Search for the cell housing the specified text and yield its (x, y) center coordinate. 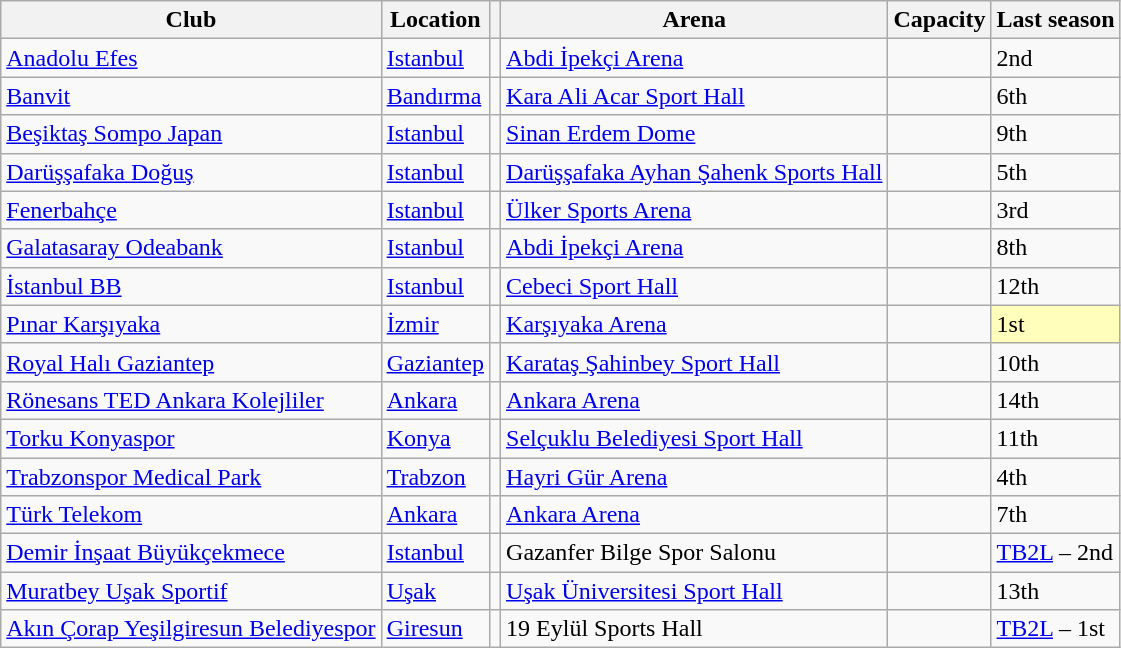
Galatasaray Odeabank (191, 248)
Location (435, 20)
19 Eylül Sports Hall (694, 629)
Beşiktaş Sompo Japan (191, 134)
İzmir (435, 324)
Darüşşafaka Doğuş (191, 172)
7th (1056, 515)
Torku Konyaspor (191, 438)
Arena (694, 20)
Bandırma (435, 96)
Karşıyaka Arena (694, 324)
8th (1056, 248)
Uşak (435, 591)
5th (1056, 172)
Karataş Şahinbey Sport Hall (694, 362)
Royal Halı Gaziantep (191, 362)
TB2L – 1st (1056, 629)
Akın Çorap Yeşilgiresun Belediyespor (191, 629)
Gaziantep (435, 362)
Club (191, 20)
Hayri Gür Arena (694, 477)
11th (1056, 438)
Fenerbahçe (191, 210)
Ülker Sports Arena (694, 210)
TB2L – 2nd (1056, 553)
1st (1056, 324)
Trabzon (435, 477)
Giresun (435, 629)
Türk Telekom (191, 515)
4th (1056, 477)
3rd (1056, 210)
Darüşşafaka Ayhan Şahenk Sports Hall (694, 172)
Rönesans TED Ankara Kolejliler (191, 400)
Cebeci Sport Hall (694, 286)
14th (1056, 400)
Selçuklu Belediyesi Sport Hall (694, 438)
Uşak Üniversitesi Sport Hall (694, 591)
Banvit (191, 96)
Trabzonspor Medical Park (191, 477)
Sinan Erdem Dome (694, 134)
Capacity (940, 20)
6th (1056, 96)
Kara Ali Acar Sport Hall (694, 96)
Pınar Karşıyaka (191, 324)
Last season (1056, 20)
10th (1056, 362)
İstanbul BB (191, 286)
9th (1056, 134)
Gazanfer Bilge Spor Salonu (694, 553)
Konya (435, 438)
13th (1056, 591)
Demir İnşaat Büyükçekmece (191, 553)
Anadolu Efes (191, 58)
2nd (1056, 58)
Muratbey Uşak Sportif (191, 591)
12th (1056, 286)
